Determine the [X, Y] coordinate at the center of the cell enclosing the given text.  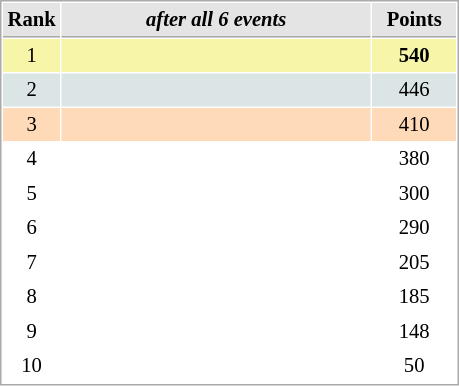
50 [414, 366]
8 [32, 296]
540 [414, 56]
10 [32, 366]
3 [32, 124]
290 [414, 228]
Rank [32, 20]
380 [414, 158]
205 [414, 262]
2 [32, 90]
after all 6 events [216, 20]
1 [32, 56]
Points [414, 20]
410 [414, 124]
446 [414, 90]
5 [32, 194]
148 [414, 332]
7 [32, 262]
4 [32, 158]
185 [414, 296]
9 [32, 332]
6 [32, 228]
300 [414, 194]
